Extract the (X, Y) coordinate from the center of the cell holding the provided text.  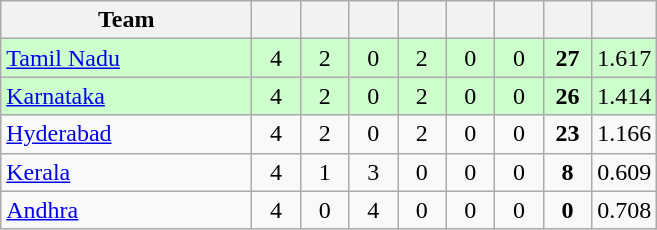
23 (568, 134)
3 (374, 172)
1 (324, 172)
Tamil Nadu (126, 58)
1.166 (624, 134)
Team (126, 20)
8 (568, 172)
Karnataka (126, 96)
Andhra (126, 210)
0.609 (624, 172)
1.617 (624, 58)
0.708 (624, 210)
26 (568, 96)
Kerala (126, 172)
1.414 (624, 96)
27 (568, 58)
Hyderabad (126, 134)
